Detect which cell encompasses the target text, then output its (x, y) center coordinate. 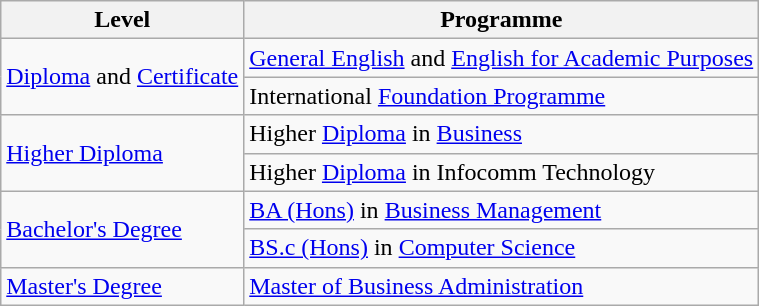
Programme (502, 20)
Level (122, 20)
General English and English for Academic Purposes (502, 58)
International Foundation Programme (502, 96)
Higher Diploma (122, 153)
Higher Diploma in Business (502, 134)
BA (Hons) in Business Management (502, 210)
BS.c (Hons) in Computer Science (502, 248)
Bachelor's Degree (122, 229)
Master of Business Administration (502, 286)
Master's Degree (122, 286)
Higher Diploma in Infocomm Technology (502, 172)
Diploma and Certificate (122, 77)
